Find where the given text appears and provide that cell's center as [x, y] coordinate. 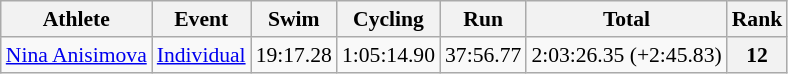
19:17.28 [294, 55]
Cycling [388, 19]
Run [483, 19]
Athlete [76, 19]
1:05:14.90 [388, 55]
Individual [202, 55]
Event [202, 19]
37:56.77 [483, 55]
Nina Anisimova [76, 55]
2:03:26.35 (+2:45.83) [626, 55]
12 [758, 55]
Total [626, 19]
Rank [758, 19]
Swim [294, 19]
